For the text-containing cell, return its midpoint in (X, Y) coordinate format. 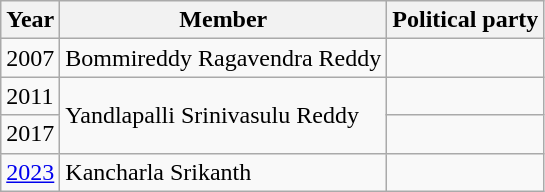
Bommireddy Ragavendra Reddy (224, 58)
Year (30, 20)
Political party (466, 20)
Member (224, 20)
2007 (30, 58)
Kancharla Srikanth (224, 172)
2023 (30, 172)
2011 (30, 96)
Yandlapalli Srinivasulu Reddy (224, 115)
2017 (30, 134)
